Capture the cell that displays the provided text and extract its (X, Y) central coordinate. 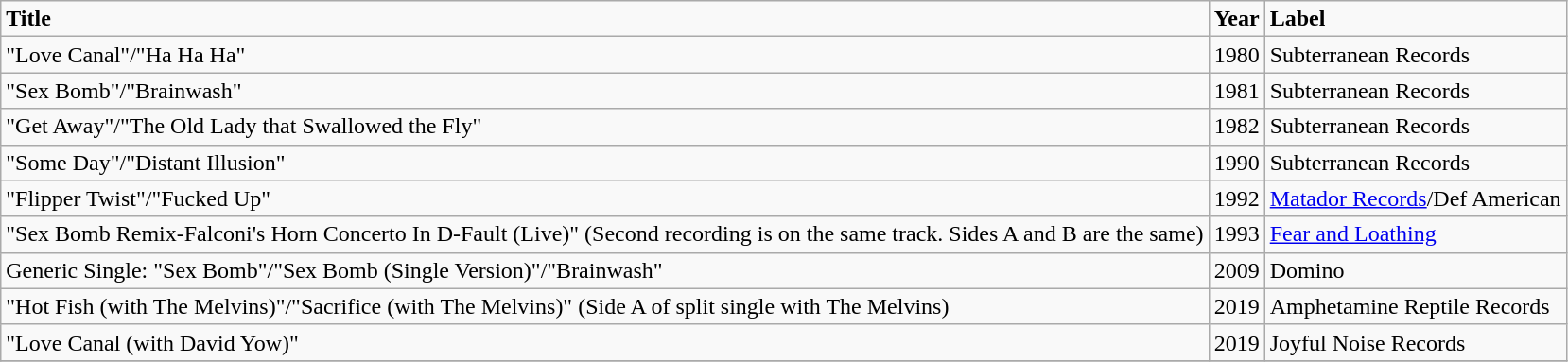
"Love Canal"/"Ha Ha Ha" (605, 55)
2009 (1237, 270)
Joyful Noise Records (1415, 342)
Fear and Loathing (1415, 234)
Title (605, 19)
"Some Day"/"Distant Illusion" (605, 163)
"Get Away"/"The Old Lady that Swallowed the Fly" (605, 127)
"Love Canal (with David Yow)" (605, 342)
"Sex Bomb"/"Brainwash" (605, 91)
"Hot Fish (with The Melvins)"/"Sacrifice (with The Melvins)" (Side A of split single with The Melvins) (605, 306)
Domino (1415, 270)
Year (1237, 19)
1993 (1237, 234)
"Flipper Twist"/"Fucked Up" (605, 198)
"Sex Bomb Remix-Falconi's Horn Concerto In D-Fault (Live)" (Second recording is on the same track. Sides A and B are the same) (605, 234)
1990 (1237, 163)
Matador Records/Def American (1415, 198)
1981 (1237, 91)
1982 (1237, 127)
1980 (1237, 55)
Generic Single: "Sex Bomb"/"Sex Bomb (Single Version)"/"Brainwash" (605, 270)
Amphetamine Reptile Records (1415, 306)
Label (1415, 19)
1992 (1237, 198)
